From the cell containing the given text, extract its center point as [x, y] coordinate. 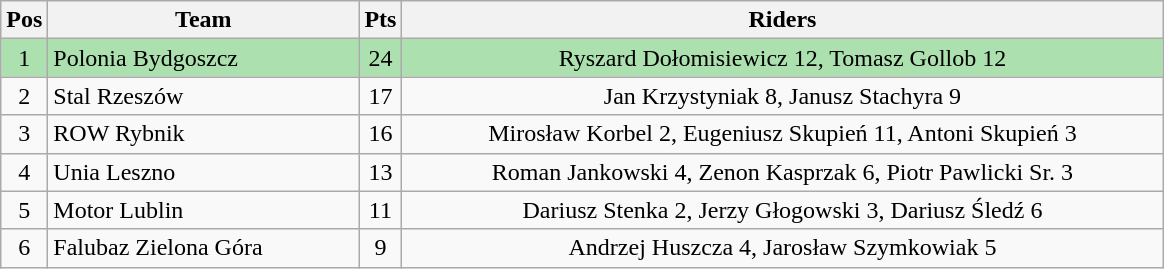
Motor Lublin [204, 210]
9 [380, 248]
17 [380, 96]
6 [24, 248]
Ryszard Dołomisiewicz 12, Tomasz Gollob 12 [782, 58]
13 [380, 172]
Jan Krzystyniak 8, Janusz Stachyra 9 [782, 96]
Polonia Bydgoszcz [204, 58]
Roman Jankowski 4, Zenon Kasprzak 6, Piotr Pawlicki Sr. 3 [782, 172]
1 [24, 58]
Pos [24, 20]
4 [24, 172]
Riders [782, 20]
5 [24, 210]
Unia Leszno [204, 172]
Team [204, 20]
ROW Rybnik [204, 134]
Pts [380, 20]
24 [380, 58]
Falubaz Zielona Góra [204, 248]
16 [380, 134]
Mirosław Korbel 2, Eugeniusz Skupień 11, Antoni Skupień 3 [782, 134]
Dariusz Stenka 2, Jerzy Głogowski 3, Dariusz Śledź 6 [782, 210]
Andrzej Huszcza 4, Jarosław Szymkowiak 5 [782, 248]
3 [24, 134]
Stal Rzeszów [204, 96]
2 [24, 96]
11 [380, 210]
